Capture the cell that displays the provided text and extract its (x, y) central coordinate. 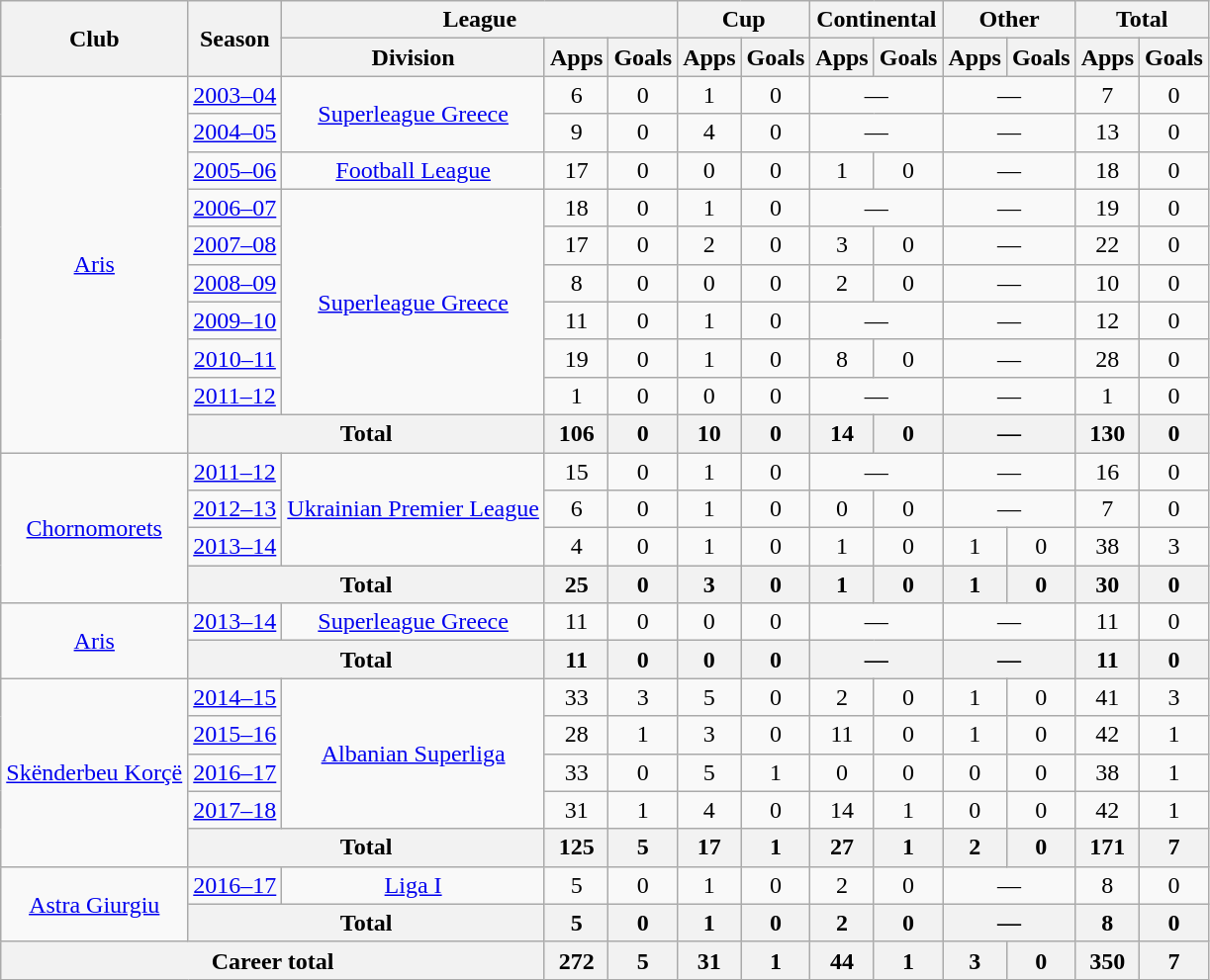
Continental (877, 20)
130 (1107, 433)
Astra Giurgiu (95, 904)
Skënderbeu Korçë (95, 772)
2017–18 (235, 810)
272 (576, 960)
2010–11 (235, 358)
15 (576, 472)
League (480, 20)
2005–06 (235, 170)
106 (576, 433)
Albanian Superliga (414, 754)
Season (235, 39)
44 (842, 960)
Football League (414, 170)
Cup (744, 20)
2014–15 (235, 697)
2006–07 (235, 208)
2008–09 (235, 283)
2003–04 (235, 95)
2004–05 (235, 133)
2009–10 (235, 320)
27 (842, 847)
Ukrainian Premier League (414, 509)
171 (1107, 847)
2015–16 (235, 735)
350 (1107, 960)
25 (576, 584)
125 (576, 847)
2007–08 (235, 245)
Division (414, 57)
12 (1107, 320)
Chornomorets (95, 528)
Other (1009, 20)
22 (1107, 245)
13 (1107, 133)
30 (1107, 584)
Liga I (414, 885)
2012–13 (235, 509)
Career total (273, 960)
Club (95, 39)
9 (576, 133)
16 (1107, 472)
41 (1107, 697)
